Locate the cell with the specified text and output its [X, Y] center coordinate. 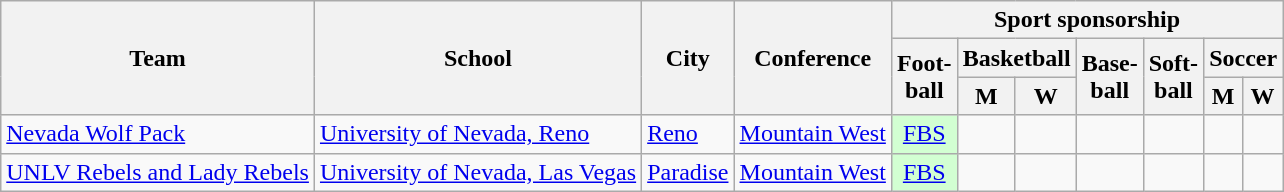
Soft-ball [1173, 77]
School [478, 58]
Basketball [1016, 58]
Team [158, 58]
Nevada Wolf Pack [158, 134]
University of Nevada, Las Vegas [478, 172]
Sport sponsorship [1086, 20]
UNLV Rebels and Lady Rebels [158, 172]
Reno [688, 134]
City [688, 58]
Base-ball [1110, 77]
University of Nevada, Reno [478, 134]
Foot-ball [924, 77]
Conference [812, 58]
Soccer [1244, 58]
Paradise [688, 172]
